Return the (X, Y) coordinate for the center point of the cell that contains the specified text.  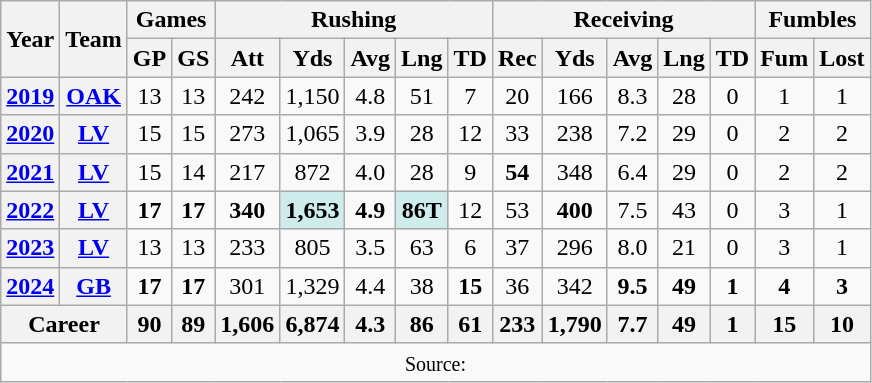
Fumbles (812, 20)
20 (517, 96)
6.4 (632, 172)
Receiving (623, 20)
10 (842, 324)
86T (422, 210)
6,874 (312, 324)
1,653 (312, 210)
61 (470, 324)
4 (784, 286)
43 (684, 210)
301 (248, 286)
GP (149, 58)
36 (517, 286)
38 (422, 286)
340 (248, 210)
OAK (94, 96)
217 (248, 172)
2023 (30, 248)
296 (574, 248)
7 (470, 96)
166 (574, 96)
342 (574, 286)
8.0 (632, 248)
4.4 (370, 286)
7.7 (632, 324)
3.9 (370, 134)
21 (684, 248)
GB (94, 286)
1,065 (312, 134)
4.0 (370, 172)
4.8 (370, 96)
86 (422, 324)
89 (194, 324)
9.5 (632, 286)
Year (30, 39)
4.9 (370, 210)
GS (194, 58)
54 (517, 172)
242 (248, 96)
63 (422, 248)
53 (517, 210)
9 (470, 172)
2020 (30, 134)
2022 (30, 210)
1,790 (574, 324)
Career (64, 324)
1,150 (312, 96)
90 (149, 324)
6 (470, 248)
4.3 (370, 324)
1,329 (312, 286)
Games (170, 20)
2021 (30, 172)
51 (422, 96)
7.2 (632, 134)
805 (312, 248)
14 (194, 172)
7.5 (632, 210)
Fum (784, 58)
Source: (436, 362)
348 (574, 172)
8.3 (632, 96)
2019 (30, 96)
Att (248, 58)
238 (574, 134)
Lost (842, 58)
Team (94, 39)
3.5 (370, 248)
37 (517, 248)
33 (517, 134)
273 (248, 134)
Rec (517, 58)
1,606 (248, 324)
872 (312, 172)
Rushing (354, 20)
2024 (30, 286)
400 (574, 210)
